Provide the (x, y) coordinate of the cell's center where the given text is located.  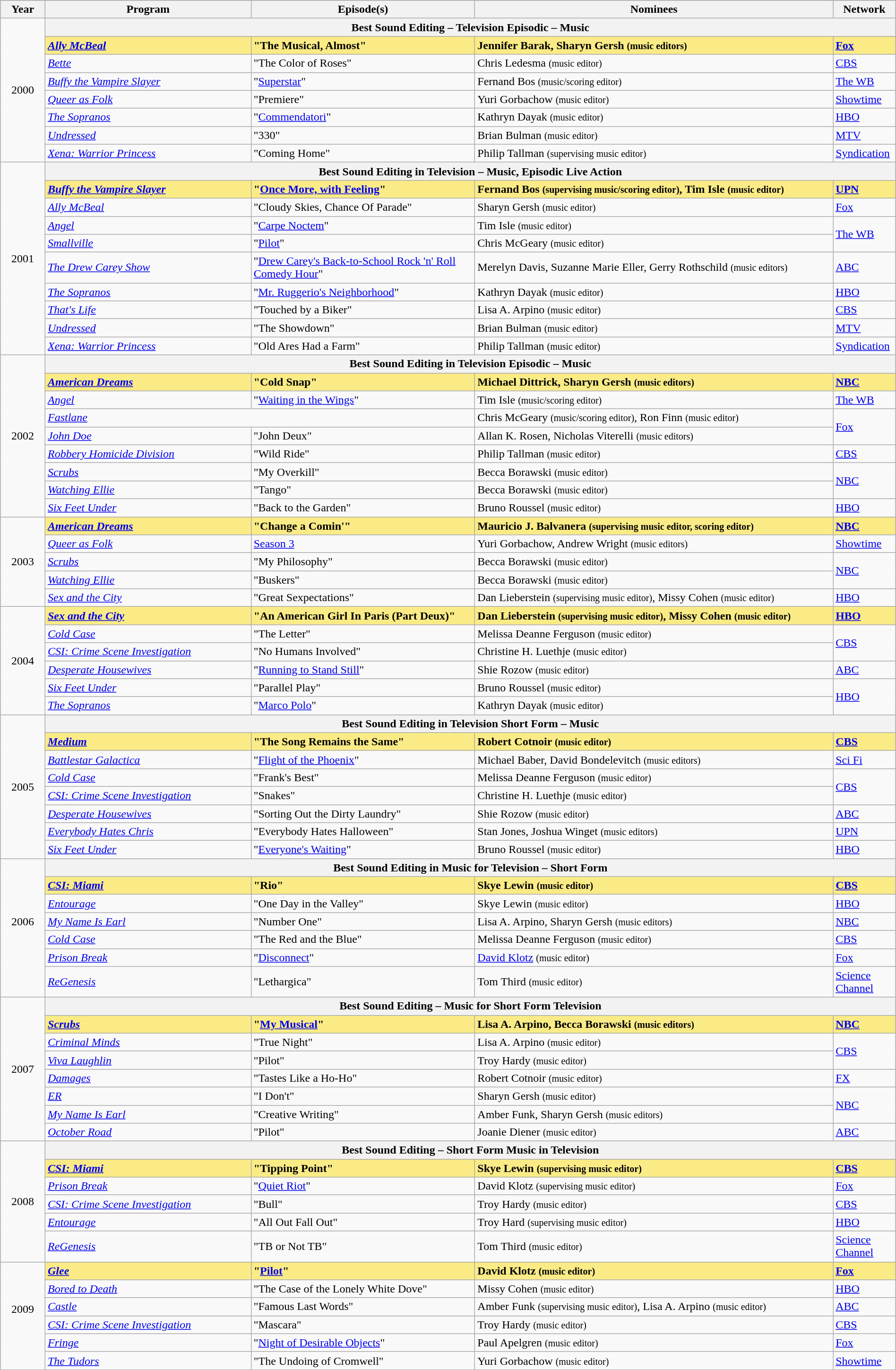
"One Day in the Valley" (363, 904)
"Superstar" (363, 81)
"The Case of the Lonely White Dove" (363, 1289)
"Sorting Out the Dirty Laundry" (363, 813)
"TB or Not TB" (363, 1247)
"Number One" (363, 922)
Battlestar Galactica (148, 759)
Skye Lewin (supervising music editor) (654, 1168)
2007 (23, 1069)
"Touched by a Biker" (363, 310)
Damages (148, 1078)
"Snakes" (363, 795)
Joanie Diener (music editor) (654, 1132)
"Disconnect" (363, 957)
"Tipping Point" (363, 1168)
Episode(s) (363, 9)
Glee (148, 1271)
"The Color of Roses" (363, 63)
2005 (23, 786)
Network (865, 9)
Best Sound Editing in Television – Music, Episodic Live Action (470, 171)
That's Life (148, 310)
Lisa A. Arpino, Becca Borawski (music editors) (654, 1024)
Amber Funk, Sharyn Gersh (music editors) (654, 1114)
ER (148, 1096)
"Frank's Best" (363, 777)
Jennifer Barak, Sharyn Gersh (music editors) (654, 45)
Bored to Death (148, 1289)
2001 (23, 258)
"Waiting in the Wings" (363, 400)
Chris Ledesma (music editor) (654, 63)
"The Letter" (363, 634)
Fastlane (260, 418)
"True Night" (363, 1042)
Nominees (654, 9)
"Mr. Ruggerio's Neighborhood" (363, 292)
Philip Tallman (supervising music editor) (654, 153)
"I Don't" (363, 1096)
"Rio" (363, 886)
"All Out Fall Out" (363, 1222)
"Great Sexpectations" (363, 598)
Fringe (148, 1343)
"Parallel Play" (363, 688)
"Buskers" (363, 580)
Paul Apelgren (music editor) (654, 1343)
2008 (23, 1201)
The Drew Carey Show (148, 267)
Medium (148, 741)
"Carpe Noctem" (363, 225)
Sci Fi (865, 759)
2002 (23, 436)
"Back to the Garden" (363, 508)
Program (148, 9)
"Tastes Like a Ho-Ho" (363, 1078)
Tim Isle (music editor) (654, 225)
Castle (148, 1307)
"Premiere" (363, 99)
"The Red and the Blue" (363, 939)
"330" (363, 135)
"My Musical" (363, 1024)
FX (865, 1078)
Smallville (148, 243)
Best Sound Editing in Television Episodic – Music (470, 364)
"The Showdown" (363, 328)
"Drew Carey's Back-to-School Rock 'n' Roll Comedy Hour" (363, 267)
"Running to Stand Still" (363, 670)
"The Song Remains the Same" (363, 741)
"My Overkill" (363, 472)
"Coming Home" (363, 153)
Amber Funk (supervising music editor), Lisa A. Arpino (music editor) (654, 1307)
David Klotz (supervising music editor) (654, 1186)
"Mascara" (363, 1325)
Lisa A. Arpino, Sharyn Gersh (music editors) (654, 922)
Season 3 (363, 544)
John Doe (148, 436)
Tim Isle (music/scoring editor) (654, 400)
Criminal Minds (148, 1042)
Fernand Bos (music/scoring editor) (654, 81)
"Commendatori" (363, 117)
Michael Baber, David Bondelevitch (music editors) (654, 759)
2004 (23, 661)
"Once More, with Feeling" (363, 189)
"Wild Ride" (363, 454)
Troy Hard (supervising music editor) (654, 1222)
October Road (148, 1132)
"Old Ares Had a Farm" (363, 346)
Chris McGeary (music/scoring editor), Ron Finn (music editor) (654, 418)
2006 (23, 928)
Year (23, 9)
"Cold Snap" (363, 382)
Robbery Homicide Division (148, 454)
Best Sound Editing – Short Form Music in Television (470, 1150)
Chris McGeary (music editor) (654, 243)
Missy Cohen (music editor) (654, 1289)
"Everyone's Waiting" (363, 850)
"No Humans Involved" (363, 652)
Mauricio J. Balvanera (supervising music editor, scoring editor) (654, 526)
"The Musical, Almost" (363, 45)
"Bull" (363, 1204)
Best Sound Editing – Television Episodic – Music (470, 27)
Best Sound Editing in Television Short Form – Music (470, 724)
"Lethargica" (363, 982)
"Cloudy Skies, Chance Of Parade" (363, 207)
"Tango" (363, 490)
Everybody Hates Chris (148, 832)
"The Undoing of Cromwell" (363, 1361)
"Night of Desirable Objects" (363, 1343)
Bette (148, 63)
Allan K. Rosen, Nicholas Viterelli (music editors) (654, 436)
2003 (23, 562)
2009 (23, 1316)
2000 (23, 90)
"Quiet Riot" (363, 1186)
"John Deux" (363, 436)
The Tudors (148, 1361)
"Change a Comin'" (363, 526)
"My Philosophy" (363, 562)
"Famous Last Words" (363, 1307)
Fernand Bos (supervising music/scoring editor), Tim Isle (music editor) (654, 189)
Best Sound Editing – Music for Short Form Television (470, 1006)
Stan Jones, Joshua Winget (music editors) (654, 832)
"Flight of the Phoenix" (363, 759)
"Everybody Hates Halloween" (363, 832)
"An American Girl In Paris (Part Deux)" (363, 616)
Yuri Gorbachow, Andrew Wright (music editors) (654, 544)
"Marco Polo" (363, 706)
"Creative Writing" (363, 1114)
Michael Dittrick, Sharyn Gersh (music editors) (654, 382)
Merelyn Davis, Suzanne Marie Eller, Gerry Rothschild (music editors) (654, 267)
Best Sound Editing in Music for Television – Short Form (470, 868)
Viva Laughlin (148, 1060)
